Identify which cell holds the provided text, then report its [x, y] central coordinate. 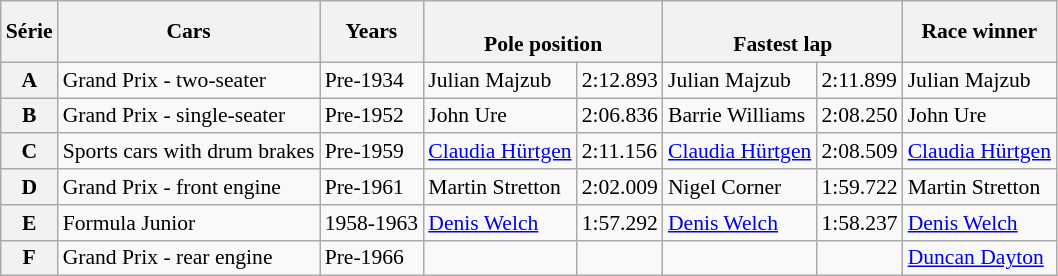
Duncan Dayton [980, 258]
Pre-1966 [372, 258]
Years [372, 32]
2:08.509 [859, 152]
C [30, 152]
2:08.250 [859, 116]
1:57.292 [620, 223]
Pre-1934 [372, 80]
Pre-1959 [372, 152]
2:06.836 [620, 116]
Pre-1952 [372, 116]
1:58.237 [859, 223]
A [30, 80]
Race winner [980, 32]
2:02.009 [620, 187]
Grand Prix - single-seater [189, 116]
Pre-1961 [372, 187]
Barrie Williams [740, 116]
F [30, 258]
1:59.722 [859, 187]
Série [30, 32]
Sports cars with drum brakes [189, 152]
2:12.893 [620, 80]
Grand Prix - two-seater [189, 80]
E [30, 223]
D [30, 187]
Nigel Corner [740, 187]
1958-1963 [372, 223]
2:11.899 [859, 80]
B [30, 116]
Pole position [543, 32]
Grand Prix - rear engine [189, 258]
Fastest lap [783, 32]
Formula Junior [189, 223]
Cars [189, 32]
2:11.156 [620, 152]
Grand Prix - front engine [189, 187]
